Find where the given text appears and provide that cell's center as (x, y) coordinate. 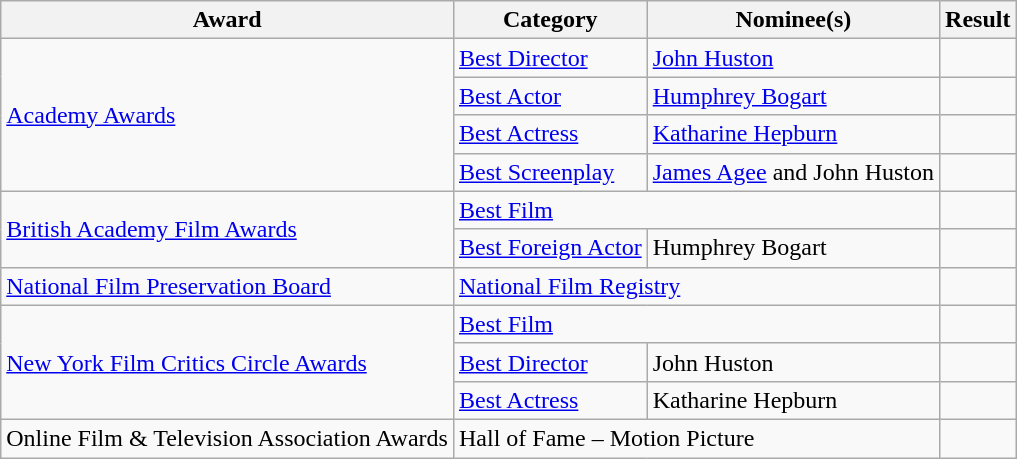
Award (228, 20)
Result (978, 20)
Academy Awards (228, 115)
Best Foreign Actor (550, 248)
Online Film & Television Association Awards (228, 438)
British Academy Film Awards (228, 229)
Category (550, 20)
National Film Preservation Board (228, 286)
Best Screenplay (550, 172)
Hall of Fame – Motion Picture (696, 438)
James Agee and John Huston (793, 172)
National Film Registry (696, 286)
Best Actor (550, 96)
New York Film Critics Circle Awards (228, 362)
Nominee(s) (793, 20)
